From the cell containing the given text, extract its center point as (x, y) coordinate. 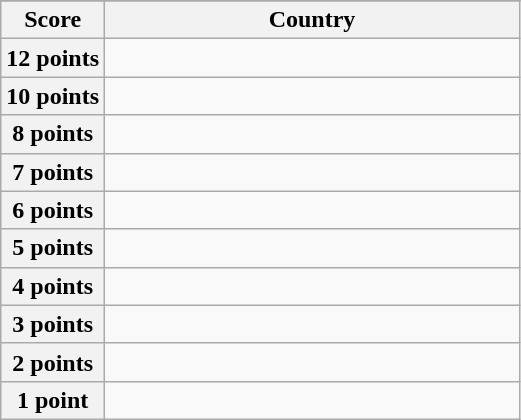
3 points (53, 324)
12 points (53, 58)
1 point (53, 400)
7 points (53, 172)
Country (312, 20)
Score (53, 20)
6 points (53, 210)
4 points (53, 286)
10 points (53, 96)
5 points (53, 248)
8 points (53, 134)
2 points (53, 362)
